Output the (X, Y) coordinate of the center of the cell containing the given text.  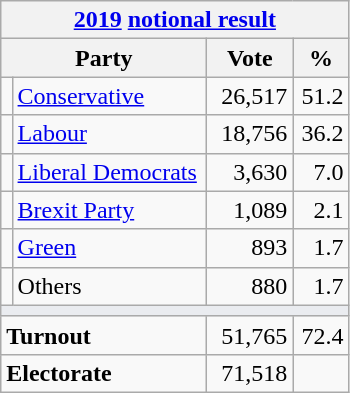
Liberal Democrats (110, 172)
71,518 (250, 373)
1,089 (250, 210)
2.1 (321, 210)
Brexit Party (110, 210)
7.0 (321, 172)
51,765 (250, 335)
2019 notional result (175, 20)
Electorate (104, 373)
880 (250, 286)
Turnout (104, 335)
3,630 (250, 172)
% (321, 58)
51.2 (321, 96)
893 (250, 248)
36.2 (321, 134)
26,517 (250, 96)
Green (110, 248)
18,756 (250, 134)
72.4 (321, 335)
Party (104, 58)
Others (110, 286)
Conservative (110, 96)
Vote (250, 58)
Labour (110, 134)
